Return [x, y] of the center of cell containing provided text 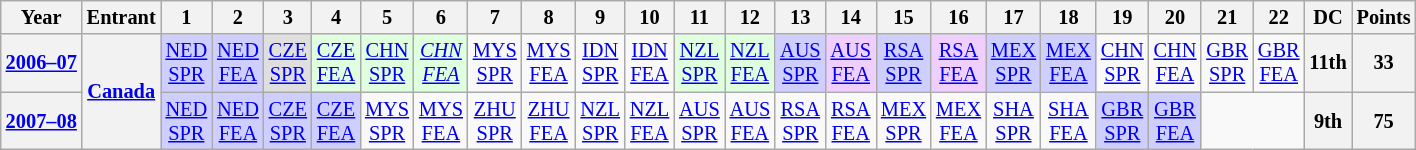
Points [1384, 17]
7 [495, 17]
IDNSPR [600, 63]
2007–08 [42, 121]
6 [441, 17]
18 [1068, 17]
11th [1328, 63]
ZHUFEA [549, 121]
13 [800, 17]
12 [750, 17]
Canada [122, 92]
SHASPR [1014, 121]
9 [600, 17]
16 [958, 17]
19 [1122, 17]
10 [650, 17]
2 [238, 17]
3 [288, 17]
33 [1384, 63]
Entrant [122, 17]
20 [1176, 17]
1 [187, 17]
17 [1014, 17]
DC [1328, 17]
8 [549, 17]
IDNFEA [650, 63]
4 [336, 17]
15 [904, 17]
14 [851, 17]
75 [1384, 121]
ZHUSPR [495, 121]
Year [42, 17]
5 [387, 17]
22 [1279, 17]
11 [699, 17]
21 [1227, 17]
SHAFEA [1068, 121]
2006–07 [42, 63]
9th [1328, 121]
